Determine the [X, Y] coordinate at the center of the cell enclosing the given text.  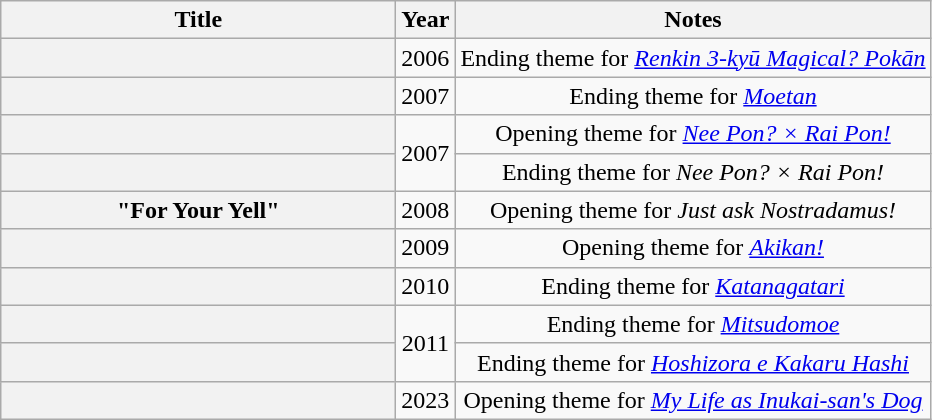
2009 [426, 248]
Opening theme for Just ask Nostradamus! [693, 210]
Ending theme for Renkin 3-kyū Magical? Pokān [693, 58]
Opening theme for My Life as Inukai-san's Dog [693, 400]
2011 [426, 343]
Ending theme for Nee Pon? × Rai Pon! [693, 172]
Ending theme for Moetan [693, 96]
Title [198, 20]
Ending theme for Katanagatari [693, 286]
2023 [426, 400]
Ending theme for Mitsudomoe [693, 324]
2006 [426, 58]
"For Your Yell" [198, 210]
2008 [426, 210]
Ending theme for Hoshizora e Kakaru Hashi [693, 362]
2010 [426, 286]
Opening theme for Akikan! [693, 248]
Notes [693, 20]
Opening theme for Nee Pon? × Rai Pon! [693, 134]
Year [426, 20]
